Output the (X, Y) coordinate of the center of the cell containing the given text.  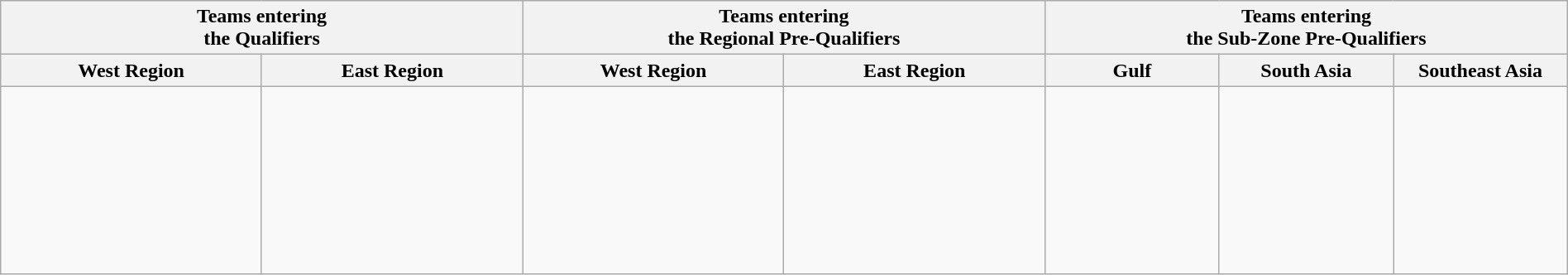
Teams enteringthe Qualifiers (261, 28)
South Asia (1306, 70)
Teams enteringthe Sub-Zone Pre-Qualifiers (1307, 28)
Gulf (1132, 70)
Teams enteringthe Regional Pre-Qualifiers (784, 28)
Southeast Asia (1480, 70)
